Pinpoint the cell where the given text exists, returning its [x, y] midpoint coordinate. 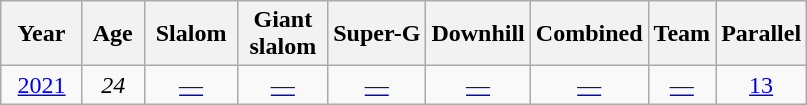
Combined [589, 34]
13 [762, 85]
Parallel [762, 34]
24 [113, 85]
Slalom [191, 34]
Team [682, 34]
Year [42, 34]
Super-G [377, 34]
Giant slalom [283, 34]
2021 [42, 85]
Age [113, 34]
Downhill [478, 34]
